Identify which cell holds the provided text, then report its (X, Y) central coordinate. 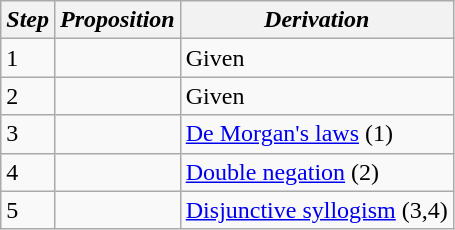
5 (28, 210)
3 (28, 134)
Disjunctive syllogism (3,4) (316, 210)
Step (28, 20)
De Morgan's laws (1) (316, 134)
2 (28, 96)
Proposition (117, 20)
Derivation (316, 20)
Double negation (2) (316, 172)
4 (28, 172)
1 (28, 58)
